Return [x, y] of the center of cell containing provided text 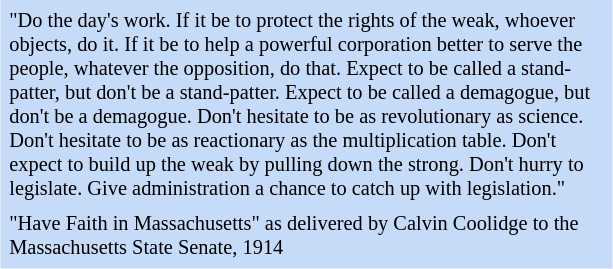
"Have Faith in Massachusetts" as delivered by Calvin Coolidge to the Massachusetts State Senate, 1914 [306, 236]
